Search for the cell housing the specified text and yield its (x, y) center coordinate. 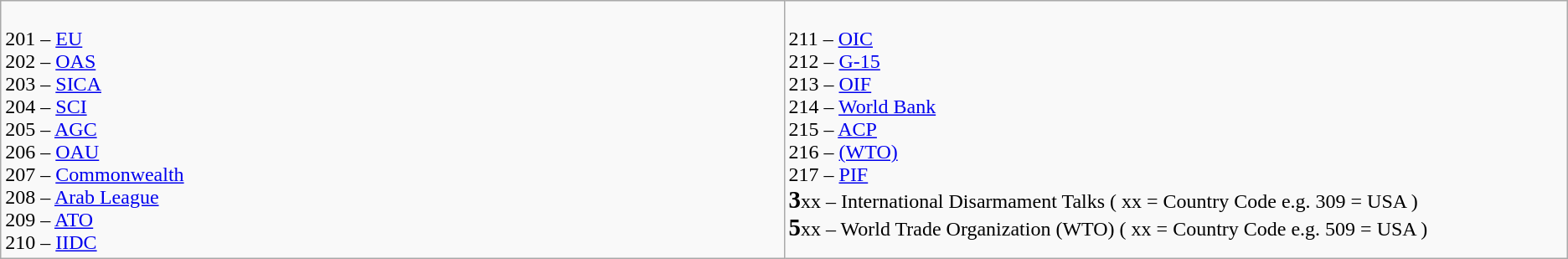
201 – EU 202 – OAS 203 – SICA 204 – SCI 205 – AGC 206 – OAU 207 – Commonwealth 208 – Arab League 209 – ATO 210 – IIDC (392, 130)
